Detect which cell encompasses the target text, then output its (x, y) center coordinate. 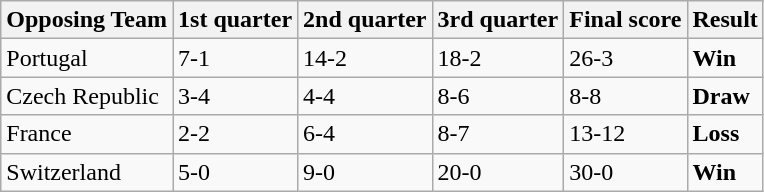
8-8 (626, 96)
20-0 (498, 172)
3-4 (236, 96)
14-2 (365, 58)
Result (725, 20)
1st quarter (236, 20)
4-4 (365, 96)
3rd quarter (498, 20)
2-2 (236, 134)
Opposing Team (87, 20)
7-1 (236, 58)
30-0 (626, 172)
Switzerland (87, 172)
Draw (725, 96)
Portugal (87, 58)
Czech Republic (87, 96)
8-6 (498, 96)
13-12 (626, 134)
2nd quarter (365, 20)
18-2 (498, 58)
Loss (725, 134)
France (87, 134)
8-7 (498, 134)
6-4 (365, 134)
Final score (626, 20)
9-0 (365, 172)
26-3 (626, 58)
5-0 (236, 172)
